Identify which cell holds the provided text, then report its (x, y) central coordinate. 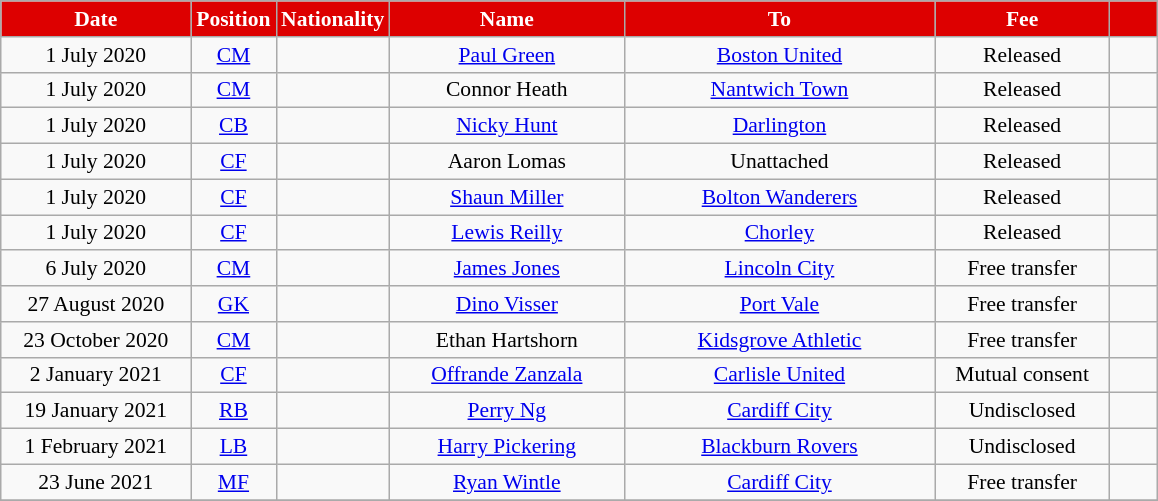
27 August 2020 (96, 304)
Dino Visser (506, 304)
Nicky Hunt (506, 126)
Unattached (779, 162)
Position (234, 19)
Harry Pickering (506, 447)
Darlington (779, 126)
Offrande Zanzala (506, 375)
To (779, 19)
Ethan Hartshorn (506, 340)
James Jones (506, 269)
Blackburn Rovers (779, 447)
Lewis Reilly (506, 233)
23 October 2020 (96, 340)
RB (234, 411)
Nantwich Town (779, 90)
Lincoln City (779, 269)
23 June 2021 (96, 482)
19 January 2021 (96, 411)
GK (234, 304)
Kidsgrove Athletic (779, 340)
Mutual consent (1022, 375)
MF (234, 482)
Carlisle United (779, 375)
Name (506, 19)
Chorley (779, 233)
Aaron Lomas (506, 162)
Connor Heath (506, 90)
Boston United (779, 55)
Nationality (332, 19)
2 January 2021 (96, 375)
6 July 2020 (96, 269)
Perry Ng (506, 411)
Shaun Miller (506, 197)
Port Vale (779, 304)
Bolton Wanderers (779, 197)
Fee (1022, 19)
LB (234, 447)
Paul Green (506, 55)
1 February 2021 (96, 447)
CB (234, 126)
Date (96, 19)
Ryan Wintle (506, 482)
